For the text-containing cell, return its midpoint in [X, Y] coordinate format. 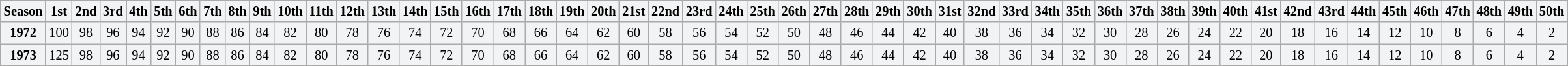
41st [1266, 11]
10th [290, 11]
49th [1520, 11]
125 [59, 55]
4th [139, 11]
Season [23, 11]
44th [1363, 11]
6th [188, 11]
1973 [23, 55]
29th [888, 11]
37th [1141, 11]
21st [633, 11]
14th [415, 11]
1972 [23, 33]
19th [572, 11]
20th [603, 11]
22nd [666, 11]
43rd [1331, 11]
48th [1489, 11]
28th [857, 11]
50th [1552, 11]
11th [322, 11]
34th [1048, 11]
12th [352, 11]
7th [212, 11]
5th [163, 11]
23rd [699, 11]
30th [919, 11]
3rd [113, 11]
40th [1236, 11]
31st [950, 11]
8th [237, 11]
47th [1457, 11]
38th [1173, 11]
32nd [981, 11]
9th [262, 11]
15th [446, 11]
35th [1079, 11]
27th [825, 11]
45th [1395, 11]
26th [794, 11]
18th [541, 11]
36th [1110, 11]
39th [1205, 11]
42nd [1298, 11]
46th [1426, 11]
24th [731, 11]
25th [763, 11]
2nd [86, 11]
100 [59, 33]
17th [509, 11]
33rd [1015, 11]
16th [478, 11]
13th [384, 11]
1st [59, 11]
